Output the (X, Y) coordinate of the center of the cell containing the given text.  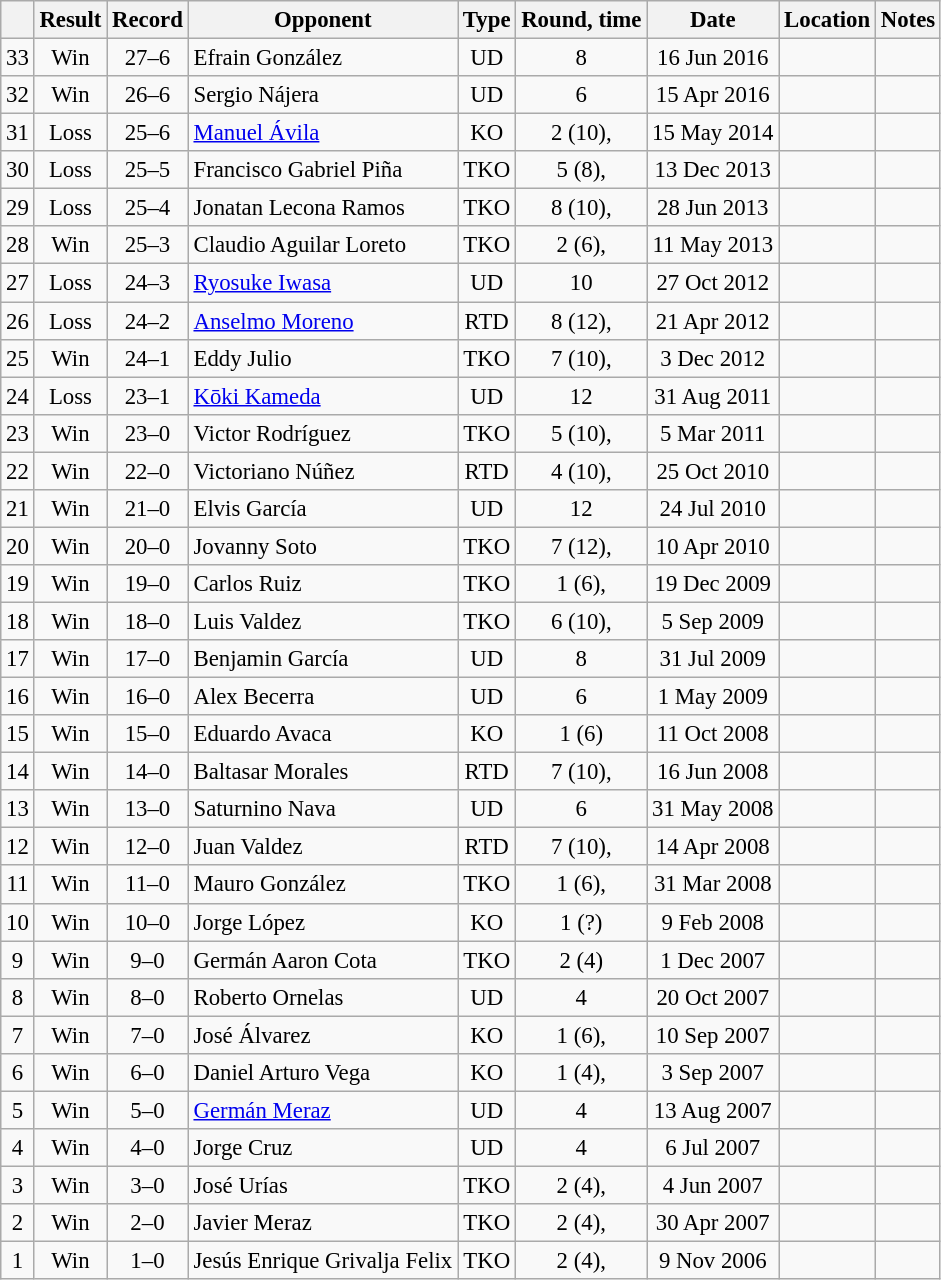
27 Oct 2012 (713, 283)
10 Apr 2010 (713, 546)
22–0 (148, 471)
25 Oct 2010 (713, 471)
24–3 (148, 283)
25–6 (148, 133)
1 Dec 2007 (713, 960)
Francisco Gabriel Piña (322, 170)
16 Jun 2008 (713, 772)
19 (18, 584)
28 (18, 245)
19 Dec 2009 (713, 584)
25–5 (148, 170)
Eduardo Avaca (322, 734)
18–0 (148, 621)
24 Jul 2010 (713, 509)
4 Jun 2007 (713, 1185)
5 (10), (582, 433)
16–0 (148, 697)
17–0 (148, 659)
Manuel Ávila (322, 133)
15–0 (148, 734)
8 (12), (582, 321)
31 May 2008 (713, 809)
9 Nov 2006 (713, 1261)
30 (18, 170)
27 (18, 283)
Anselmo Moreno (322, 321)
14 Apr 2008 (713, 847)
Germán Meraz (322, 1110)
31 (18, 133)
24–2 (148, 321)
1–0 (148, 1261)
20–0 (148, 546)
Jorge López (322, 922)
21 (18, 509)
10 Sep 2007 (713, 1035)
Elvis García (322, 509)
17 (18, 659)
Roberto Ornelas (322, 997)
14 (18, 772)
José Urías (322, 1185)
3 Sep 2007 (713, 1073)
28 Jun 2013 (713, 208)
20 Oct 2007 (713, 997)
6–0 (148, 1073)
2 (18, 1223)
13 Aug 2007 (713, 1110)
23–1 (148, 396)
Victoriano Núñez (322, 471)
Germán Aaron Cota (322, 960)
Luis Valdez (322, 621)
24 (18, 396)
2–0 (148, 1223)
31 Jul 2009 (713, 659)
Location (828, 20)
23–0 (148, 433)
13 (18, 809)
5 Sep 2009 (713, 621)
25–4 (148, 208)
1 May 2009 (713, 697)
Kōki Kameda (322, 396)
Date (713, 20)
3 Dec 2012 (713, 358)
Record (148, 20)
Mauro González (322, 885)
7–0 (148, 1035)
Efrain González (322, 58)
25 (18, 358)
Round, time (582, 20)
Type (487, 20)
15 May 2014 (713, 133)
1 (?) (582, 922)
Alex Becerra (322, 697)
5 (18, 1110)
2 (4) (582, 960)
9–0 (148, 960)
11–0 (148, 885)
Ryosuke Iwasa (322, 283)
3 (18, 1185)
2 (10), (582, 133)
18 (18, 621)
Baltasar Morales (322, 772)
Benjamin García (322, 659)
7 (18, 1035)
16 Jun 2016 (713, 58)
2 (6), (582, 245)
10–0 (148, 922)
Jovanny Soto (322, 546)
13 Dec 2013 (713, 170)
11 Oct 2008 (713, 734)
30 Apr 2007 (713, 1223)
13–0 (148, 809)
José Álvarez (322, 1035)
3–0 (148, 1185)
21–0 (148, 509)
8–0 (148, 997)
7 (12), (582, 546)
Opponent (322, 20)
19–0 (148, 584)
25–3 (148, 245)
Result (70, 20)
5–0 (148, 1110)
26 (18, 321)
20 (18, 546)
9 (18, 960)
Notes (908, 20)
Saturnino Nava (322, 809)
4 (10), (582, 471)
Juan Valdez (322, 847)
Jorge Cruz (322, 1148)
6 (10), (582, 621)
31 Aug 2011 (713, 396)
32 (18, 95)
Claudio Aguilar Loreto (322, 245)
9 Feb 2008 (713, 922)
16 (18, 697)
4–0 (148, 1148)
Jesús Enrique Grivalja Felix (322, 1261)
5 Mar 2011 (713, 433)
23 (18, 433)
27–6 (148, 58)
Eddy Julio (322, 358)
Javier Meraz (322, 1223)
26–6 (148, 95)
Victor Rodríguez (322, 433)
5 (8), (582, 170)
Daniel Arturo Vega (322, 1073)
21 Apr 2012 (713, 321)
1 (4), (582, 1073)
1 (6) (582, 734)
29 (18, 208)
1 (18, 1261)
6 Jul 2007 (713, 1148)
Carlos Ruiz (322, 584)
15 Apr 2016 (713, 95)
31 Mar 2008 (713, 885)
12–0 (148, 847)
22 (18, 471)
24–1 (148, 358)
15 (18, 734)
11 May 2013 (713, 245)
33 (18, 58)
Sergio Nájera (322, 95)
Jonatan Lecona Ramos (322, 208)
8 (10), (582, 208)
11 (18, 885)
14–0 (148, 772)
